Capture the cell that displays the provided text and extract its (X, Y) central coordinate. 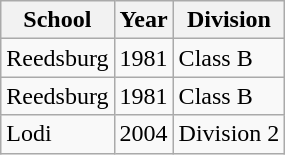
Lodi (58, 134)
Year (144, 20)
2004 (144, 134)
School (58, 20)
Division (229, 20)
Division 2 (229, 134)
